Identify which cell holds the provided text, then report its (x, y) central coordinate. 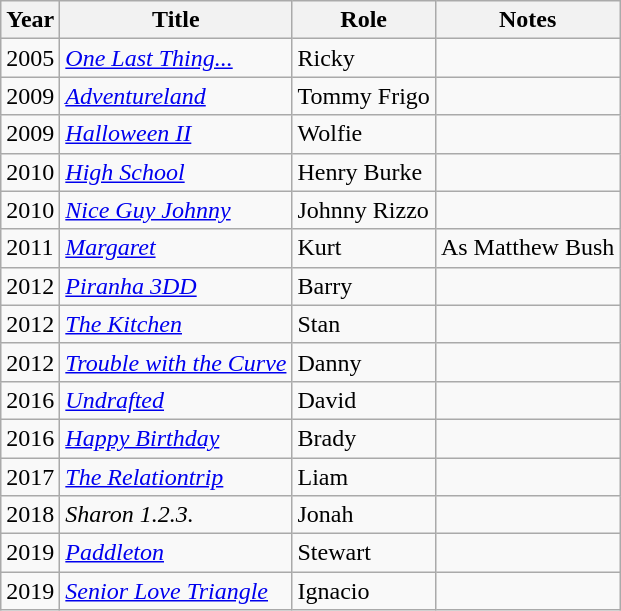
Barry (364, 286)
Sharon 1.2.3. (176, 515)
2018 (30, 515)
Halloween II (176, 134)
Happy Birthday (176, 438)
2017 (30, 477)
Paddleton (176, 553)
Jonah (364, 515)
Adventureland (176, 96)
Wolfie (364, 134)
The Relationtrip (176, 477)
Ignacio (364, 591)
Kurt (364, 248)
Role (364, 20)
Stan (364, 324)
Tommy Frigo (364, 96)
Piranha 3DD (176, 286)
Margaret (176, 248)
Year (30, 20)
Henry Burke (364, 172)
Johnny Rizzo (364, 210)
Ricky (364, 58)
Nice Guy Johnny (176, 210)
Senior Love Triangle (176, 591)
Title (176, 20)
David (364, 400)
Undrafted (176, 400)
2011 (30, 248)
Notes (527, 20)
High School (176, 172)
As Matthew Bush (527, 248)
Brady (364, 438)
One Last Thing... (176, 58)
The Kitchen (176, 324)
Liam (364, 477)
Stewart (364, 553)
Trouble with the Curve (176, 362)
Danny (364, 362)
2005 (30, 58)
